Scan for the cell matching the given text and deliver its [x, y] coordinate at center. 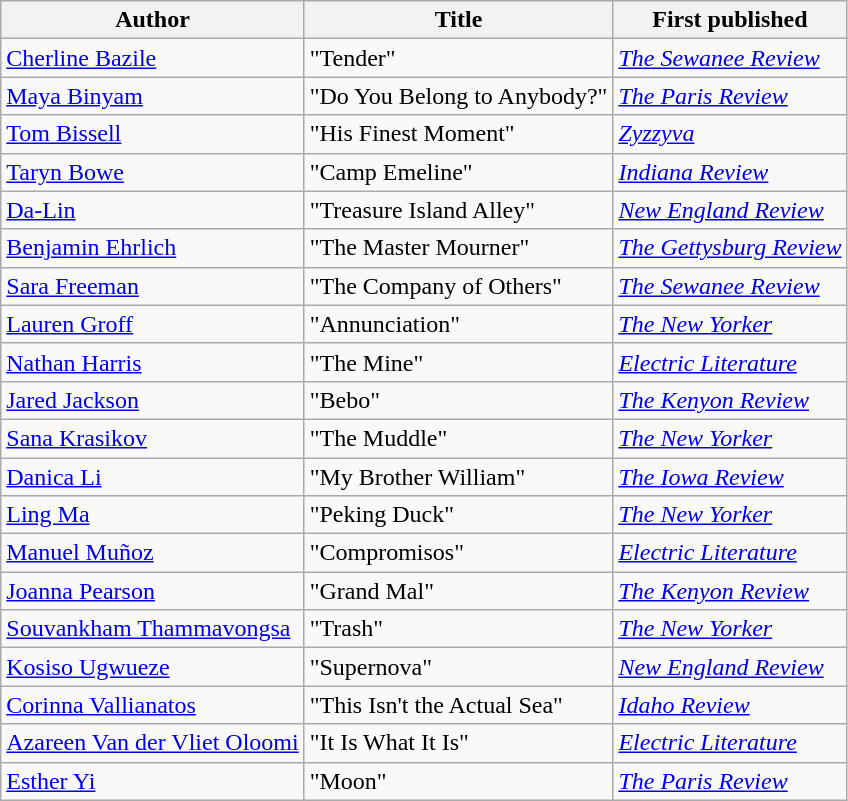
"The Mine" [458, 362]
Taryn Bowe [152, 172]
The Iowa Review [730, 477]
Souvankham Thammavongsa [152, 629]
Cherline Bazile [152, 58]
Title [458, 20]
Azareen Van der Vliet Oloomi [152, 743]
"Tender" [458, 58]
Sana Krasikov [152, 438]
"My Brother William" [458, 477]
Sara Freeman [152, 286]
"Trash" [458, 629]
Da-Lin [152, 210]
"Compromisos" [458, 553]
Maya Binyam [152, 96]
"It Is What It Is" [458, 743]
Danica Li [152, 477]
"Treasure Island Alley" [458, 210]
Tom Bissell [152, 134]
"The Master Mourner" [458, 248]
"Grand Mal" [458, 591]
"Do You Belong to Anybody?" [458, 96]
Joanna Pearson [152, 591]
Zyzzyva [730, 134]
Benjamin Ehrlich [152, 248]
Lauren Groff [152, 324]
Author [152, 20]
"Peking Duck" [458, 515]
"Camp Emeline" [458, 172]
Jared Jackson [152, 400]
Idaho Review [730, 705]
Indiana Review [730, 172]
"The Muddle" [458, 438]
Nathan Harris [152, 362]
"His Finest Moment" [458, 134]
"Moon" [458, 781]
Kosiso Ugwueze [152, 667]
Ling Ma [152, 515]
First published [730, 20]
"This Isn't the Actual Sea" [458, 705]
Manuel Muñoz [152, 553]
"The Company of Others" [458, 286]
The Gettysburg Review [730, 248]
Corinna Vallianatos [152, 705]
"Bebo" [458, 400]
Esther Yi [152, 781]
"Supernova" [458, 667]
"Annunciation" [458, 324]
